Identify which cell holds the provided text, then report its [X, Y] central coordinate. 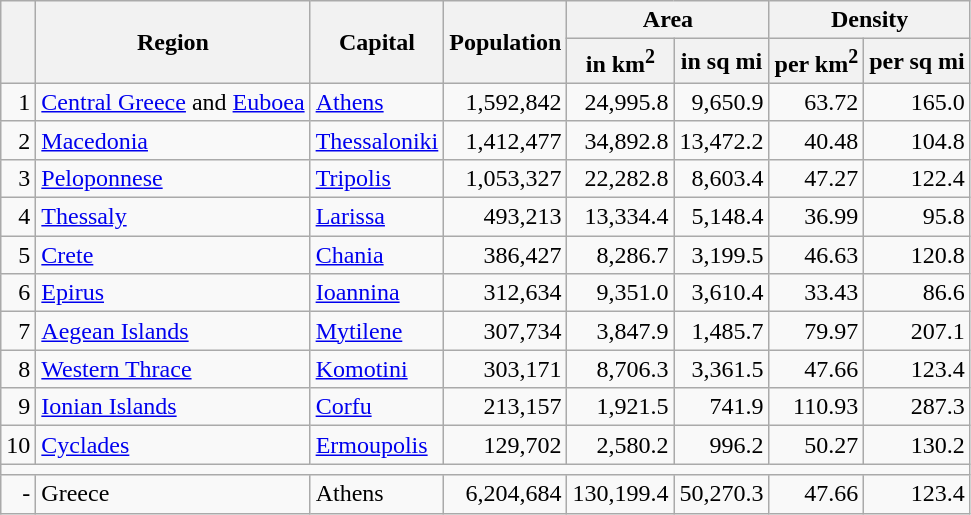
Ioannina [377, 293]
Region [173, 42]
50.27 [816, 445]
Capital [377, 42]
per sq mi [918, 62]
386,427 [506, 255]
Epirus [173, 293]
22,282.8 [620, 178]
33.43 [816, 293]
- [18, 494]
in km2 [620, 62]
2 [18, 140]
Area [668, 20]
8,286.7 [620, 255]
10 [18, 445]
3,610.4 [722, 293]
1,921.5 [620, 407]
104.8 [918, 140]
Crete [173, 255]
Ermoupolis [377, 445]
36.99 [816, 217]
Komotini [377, 369]
Tripolis [377, 178]
207.1 [918, 331]
1,592,842 [506, 102]
165.0 [918, 102]
50,270.3 [722, 494]
493,213 [506, 217]
Corfu [377, 407]
Peloponnese [173, 178]
6 [18, 293]
13,334.4 [620, 217]
24,995.8 [620, 102]
5 [18, 255]
8,603.4 [722, 178]
9 [18, 407]
307,734 [506, 331]
86.6 [918, 293]
per km2 [816, 62]
312,634 [506, 293]
in sq mi [722, 62]
130,199.4 [620, 494]
213,157 [506, 407]
2,580.2 [620, 445]
120.8 [918, 255]
130.2 [918, 445]
Western Thrace [173, 369]
8 [18, 369]
Larissa [377, 217]
Density [870, 20]
Ionian Islands [173, 407]
Central Greece and Euboea [173, 102]
3,361.5 [722, 369]
303,171 [506, 369]
287.3 [918, 407]
110.93 [816, 407]
Cyclades [173, 445]
Chania [377, 255]
Mytilene [377, 331]
4 [18, 217]
Greece [173, 494]
9,650.9 [722, 102]
9,351.0 [620, 293]
5,148.4 [722, 217]
3,847.9 [620, 331]
95.8 [918, 217]
13,472.2 [722, 140]
3 [18, 178]
Thessaly [173, 217]
741.9 [722, 407]
3,199.5 [722, 255]
46.63 [816, 255]
Aegean Islands [173, 331]
996.2 [722, 445]
Population [506, 42]
1,053,327 [506, 178]
Macedonia [173, 140]
129,702 [506, 445]
122.4 [918, 178]
40.48 [816, 140]
8,706.3 [620, 369]
7 [18, 331]
6,204,684 [506, 494]
1 [18, 102]
34,892.8 [620, 140]
63.72 [816, 102]
47.27 [816, 178]
1,412,477 [506, 140]
Thessaloniki [377, 140]
79.97 [816, 331]
1,485.7 [722, 331]
